Search for the cell housing the specified text and yield its [x, y] center coordinate. 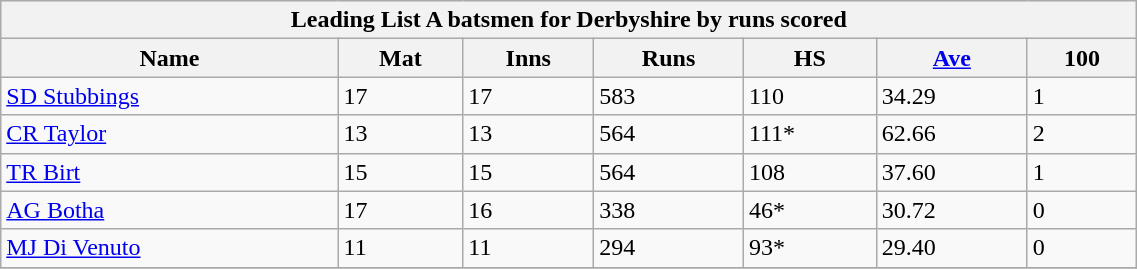
110 [810, 96]
108 [810, 172]
30.72 [952, 210]
46* [810, 210]
Runs [669, 58]
Ave [952, 58]
62.66 [952, 134]
MJ Di Venuto [170, 248]
HS [810, 58]
Mat [400, 58]
338 [669, 210]
2 [1082, 134]
Leading List A batsmen for Derbyshire by runs scored [569, 20]
SD Stubbings [170, 96]
37.60 [952, 172]
TR Birt [170, 172]
AG Botha [170, 210]
294 [669, 248]
16 [528, 210]
100 [1082, 58]
34.29 [952, 96]
29.40 [952, 248]
583 [669, 96]
Inns [528, 58]
93* [810, 248]
CR Taylor [170, 134]
111* [810, 134]
Name [170, 58]
